For the text-containing cell, return its midpoint in [X, Y] coordinate format. 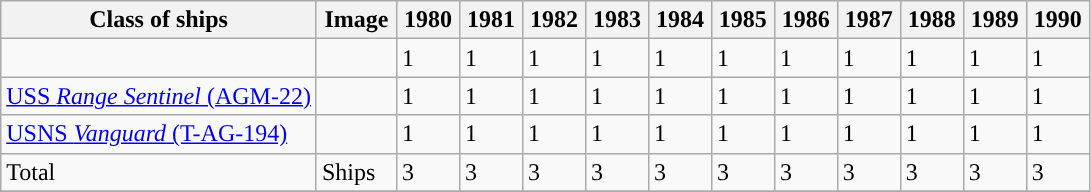
Total [159, 172]
1985 [742, 20]
1982 [554, 20]
Image [356, 20]
1983 [616, 20]
1988 [932, 20]
1981 [490, 20]
1980 [428, 20]
Class of ships [159, 20]
1990 [1058, 20]
1984 [680, 20]
1989 [994, 20]
1986 [806, 20]
Ships [356, 172]
1987 [868, 20]
USS Range Sentinel (AGM-22) [159, 96]
USNS Vanguard (T-AG-194) [159, 134]
